Locate the cell with the specified text and output its (x, y) center coordinate. 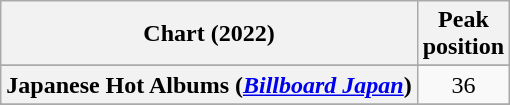
Peakposition (463, 34)
Chart (2022) (209, 34)
Japanese Hot Albums (Billboard Japan) (209, 85)
36 (463, 85)
